Locate the cell with the specified text and output its (x, y) center coordinate. 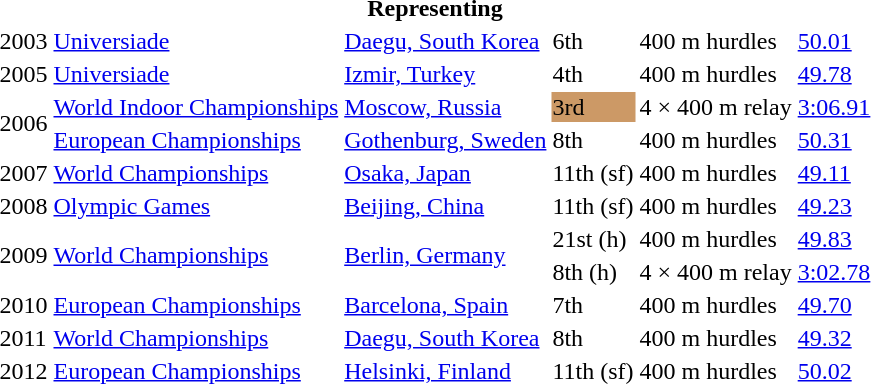
Gothenburg, Sweden (446, 140)
7th (593, 305)
3rd (593, 107)
21st (h) (593, 239)
Osaka, Japan (446, 173)
Izmir, Turkey (446, 74)
Barcelona, Spain (446, 305)
Beijing, China (446, 206)
Berlin, Germany (446, 256)
4th (593, 74)
World Indoor Championships (196, 107)
Olympic Games (196, 206)
8th (h) (593, 272)
Moscow, Russia (446, 107)
6th (593, 41)
